Extract the [X, Y] coordinate from the center of the cell holding the provided text.  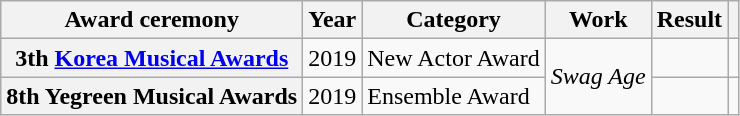
Result [689, 20]
Year [332, 20]
New Actor Award [454, 58]
Ensemble Award [454, 96]
Category [454, 20]
8th Yegreen Musical Awards [152, 96]
3th Korea Musical Awards [152, 58]
Award ceremony [152, 20]
Work [598, 20]
Swag Age [598, 77]
